Identify which cell holds the provided text, then report its [X, Y] central coordinate. 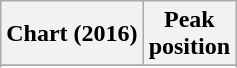
Chart (2016) [72, 34]
Peak position [189, 34]
